Pinpoint the cell where the given text exists, returning its (x, y) midpoint coordinate. 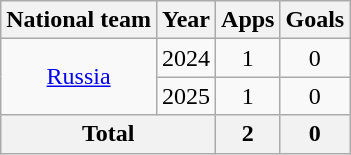
2025 (186, 96)
Russia (79, 77)
2 (248, 134)
Apps (248, 20)
National team (79, 20)
Year (186, 20)
Total (108, 134)
2024 (186, 58)
Goals (315, 20)
